Provide the [X, Y] coordinate of the cell's center where the given text is located.  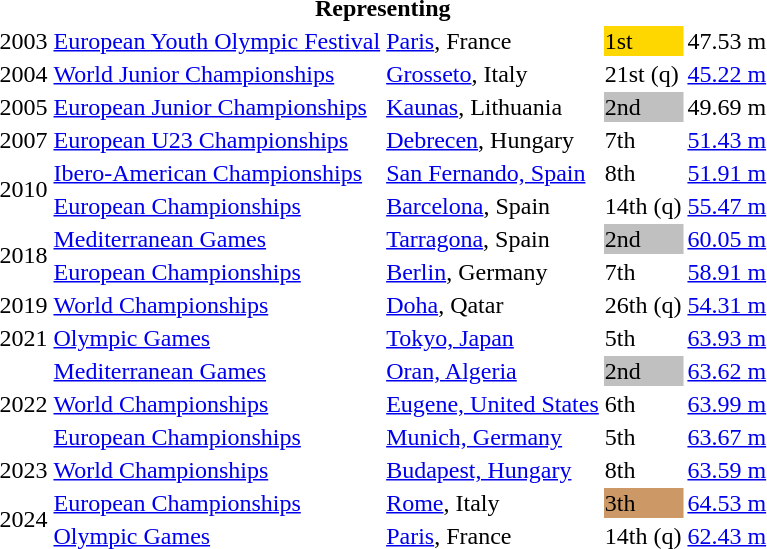
Debrecen, Hungary [493, 140]
San Fernando, Spain [493, 173]
Budapest, Hungary [493, 470]
European Junior Championships [217, 107]
Eugene, United States [493, 404]
Paris, France [493, 41]
Oran, Algeria [493, 371]
Tarragona, Spain [493, 239]
3th [643, 503]
Olympic Games [217, 338]
14th (q) [643, 206]
Barcelona, Spain [493, 206]
Berlin, Germany [493, 272]
Doha, Qatar [493, 305]
World Junior Championships [217, 74]
21st (q) [643, 74]
Rome, Italy [493, 503]
1st [643, 41]
Kaunas, Lithuania [493, 107]
Ibero-American Championships [217, 173]
Grosseto, Italy [493, 74]
Munich, Germany [493, 437]
26th (q) [643, 305]
European Youth Olympic Festival [217, 41]
European U23 Championships [217, 140]
Tokyo, Japan [493, 338]
6th [643, 404]
